Detect which cell encompasses the target text, then output its [X, Y] center coordinate. 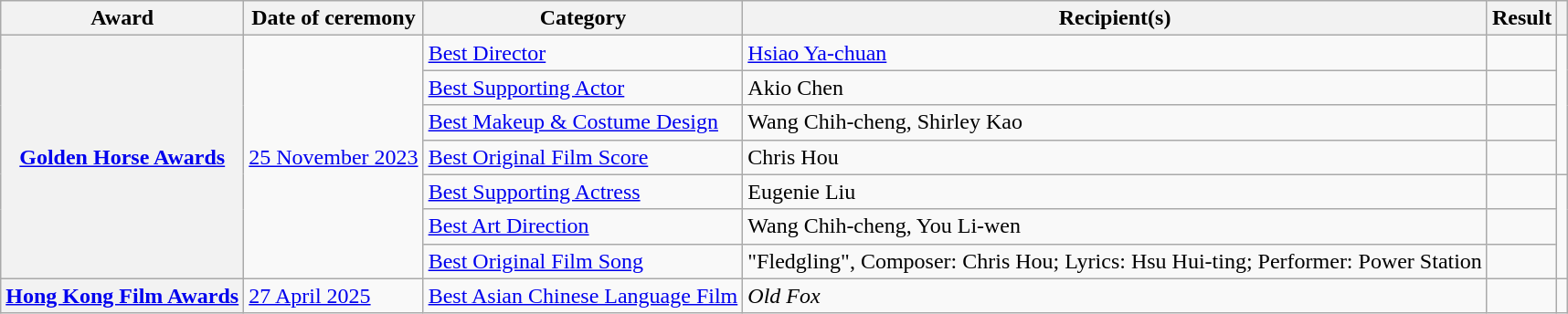
Best Asian Chinese Language Film [583, 296]
Wang Chih-cheng, You Li-wen [1115, 226]
Akio Chen [1115, 88]
25 November 2023 [334, 157]
Best Original Film Score [583, 157]
Hsiao Ya-chuan [1115, 53]
Category [583, 18]
"Fledgling", Composer: Chris Hou; Lyrics: Hsu Hui-ting; Performer: Power Station [1115, 261]
Wang Chih-cheng, Shirley Kao [1115, 122]
Best Director [583, 53]
Old Fox [1115, 296]
Eugenie Liu [1115, 192]
Date of ceremony [334, 18]
27 April 2025 [334, 296]
Hong Kong Film Awards [122, 296]
Best Original Film Song [583, 261]
Recipient(s) [1115, 18]
Best Art Direction [583, 226]
Best Makeup & Costume Design [583, 122]
Golden Horse Awards [122, 157]
Award [122, 18]
Result [1521, 18]
Best Supporting Actor [583, 88]
Best Supporting Actress [583, 192]
Chris Hou [1115, 157]
